Identify which cell holds the provided text, then report its [x, y] central coordinate. 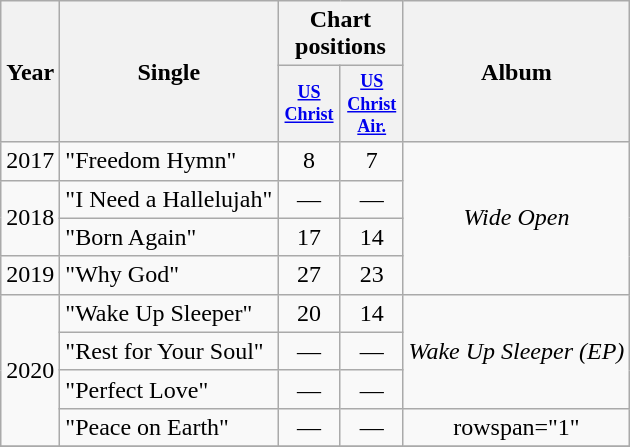
8 [310, 161]
7 [372, 161]
2019 [30, 275]
USChrist [310, 104]
Chart positions [340, 34]
"I Need a Hallelujah" [169, 199]
Wide Open [516, 218]
Wake Up Sleeper (EP) [516, 351]
"Born Again" [169, 237]
23 [372, 275]
2020 [30, 370]
rowspan="1" [516, 427]
Year [30, 72]
"Freedom Hymn" [169, 161]
"Why God" [169, 275]
"Peace on Earth" [169, 427]
20 [310, 313]
27 [310, 275]
2018 [30, 218]
USChrist Air. [372, 104]
"Rest for Your Soul" [169, 351]
Single [169, 72]
"Wake Up Sleeper" [169, 313]
"Perfect Love" [169, 389]
17 [310, 237]
Album [516, 72]
2017 [30, 161]
